Capture the cell that displays the provided text and extract its (x, y) central coordinate. 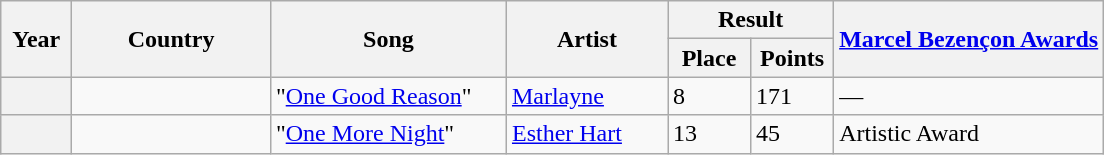
Artistic Award (969, 134)
45 (792, 134)
Song (388, 39)
8 (710, 96)
Esther Hart (586, 134)
Artist (586, 39)
Points (792, 58)
Result (751, 20)
Marcel Bezençon Awards (969, 39)
Country (172, 39)
13 (710, 134)
171 (792, 96)
"One Good Reason" (388, 96)
Marlayne (586, 96)
Place (710, 58)
"One More Night" (388, 134)
Year (36, 39)
— (969, 96)
